From the cell containing the given text, extract its center point as (x, y) coordinate. 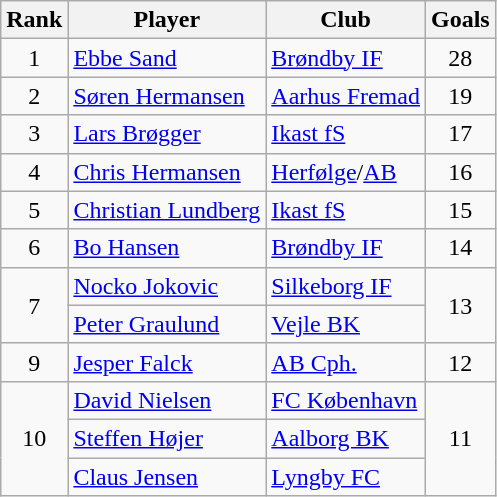
Jesper Falck (167, 362)
Bo Hansen (167, 248)
Herfølge/AB (346, 172)
4 (34, 172)
7 (34, 305)
Goals (460, 20)
5 (34, 210)
Aarhus Fremad (346, 96)
9 (34, 362)
17 (460, 134)
Chris Hermansen (167, 172)
Vejle BK (346, 324)
Player (167, 20)
Christian Lundberg (167, 210)
15 (460, 210)
1 (34, 58)
10 (34, 438)
Ebbe Sand (167, 58)
Steffen Højer (167, 438)
2 (34, 96)
16 (460, 172)
19 (460, 96)
28 (460, 58)
Rank (34, 20)
David Nielsen (167, 400)
Club (346, 20)
14 (460, 248)
11 (460, 438)
Peter Graulund (167, 324)
FC København (346, 400)
Aalborg BK (346, 438)
6 (34, 248)
Silkeborg IF (346, 286)
13 (460, 305)
Søren Hermansen (167, 96)
AB Cph. (346, 362)
12 (460, 362)
Nocko Jokovic (167, 286)
3 (34, 134)
Lars Brøgger (167, 134)
Claus Jensen (167, 477)
Lyngby FC (346, 477)
